Locate the cell with the specified text and output its (x, y) center coordinate. 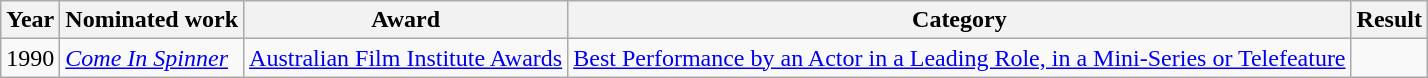
Year (30, 20)
Category (960, 20)
Best Performance by an Actor in a Leading Role, in a Mini-Series or Telefeature (960, 58)
Result (1389, 20)
Nominated work (152, 20)
1990 (30, 58)
Award (406, 20)
Australian Film Institute Awards (406, 58)
Come In Spinner (152, 58)
